Extract the [X, Y] coordinate from the center of the cell holding the provided text.  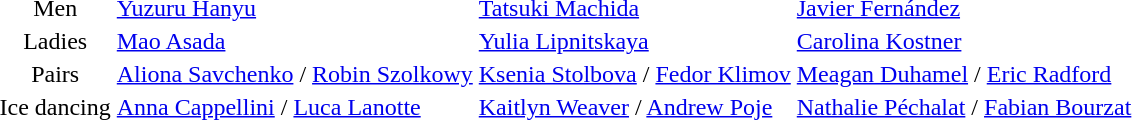
Aliona Savchenko / Robin Szolkowy [294, 74]
Ksenia Stolbova / Fedor Klimov [634, 74]
Mao Asada [294, 41]
Yulia Lipnitskaya [634, 41]
